From the cell containing the given text, extract its center point as (X, Y) coordinate. 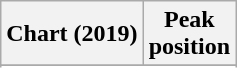
Peakposition (189, 34)
Chart (2019) (72, 34)
